Locate the cell with the specified text and output its [X, Y] center coordinate. 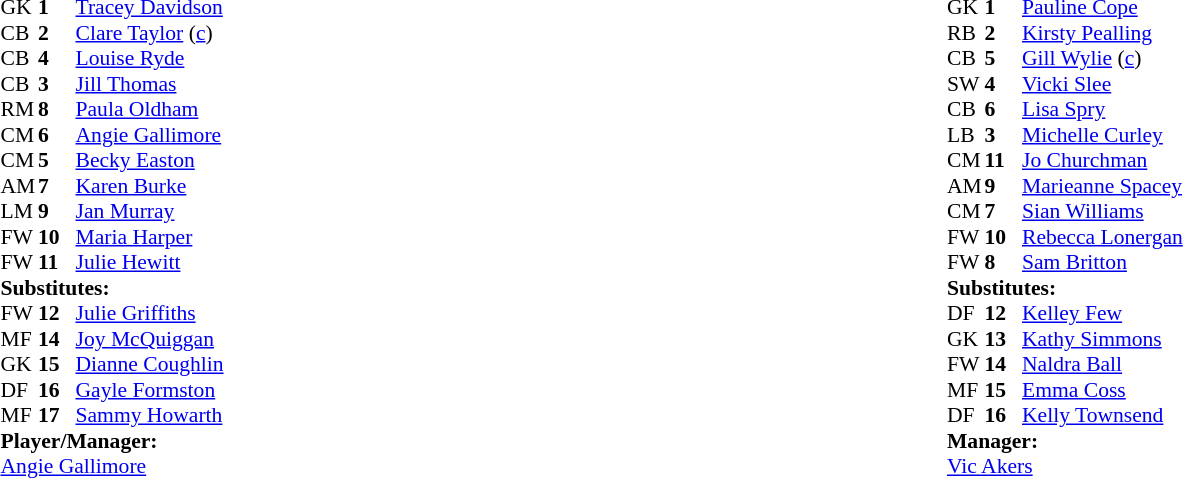
Paula Oldham [150, 109]
Kelley Few [1102, 313]
Vicki Slee [1102, 84]
Becky Easton [150, 161]
Rebecca Lonergan [1102, 237]
Sian Williams [1102, 211]
Sam Britton [1102, 263]
Kathy Simmons [1102, 339]
Gayle Formston [150, 390]
RB [966, 33]
Jan Murray [150, 211]
Julie Griffiths [150, 313]
Angie Gallimore [150, 135]
Gill Wylie (c) [1102, 59]
Clare Taylor (c) [150, 33]
Maria Harper [150, 237]
Naldra Ball [1102, 365]
Kelly Townsend [1102, 415]
LB [966, 135]
Marieanne Spacey [1102, 186]
Player/Manager: [112, 441]
Michelle Curley [1102, 135]
Julie Hewitt [150, 263]
Dianne Coughlin [150, 365]
Joy McQuiggan [150, 339]
Emma Coss [1102, 390]
Karen Burke [150, 186]
Jo Churchman [1102, 161]
Kirsty Pealling [1102, 33]
Sammy Howarth [150, 415]
17 [57, 415]
Louise Ryde [150, 59]
LM [19, 211]
Manager: [1065, 441]
13 [1003, 339]
RM [19, 109]
Lisa Spry [1102, 109]
Jill Thomas [150, 84]
SW [966, 84]
